Capture the cell that displays the provided text and extract its [x, y] central coordinate. 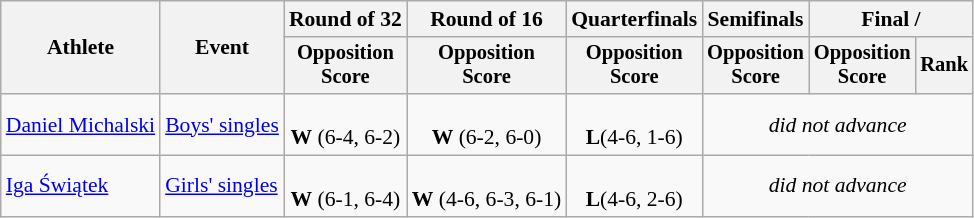
Athlete [80, 48]
Quarterfinals [634, 19]
Rank [944, 66]
Final / [891, 19]
L(4-6, 1-6) [634, 124]
Event [222, 48]
W (4-6, 6-3, 6-1) [486, 186]
W (6-2, 6-0) [486, 124]
Iga Świątek [80, 186]
Round of 32 [346, 19]
Semifinals [756, 19]
Boys' singles [222, 124]
Round of 16 [486, 19]
W (6-1, 6-4) [346, 186]
Girls' singles [222, 186]
W (6-4, 6-2) [346, 124]
Daniel Michalski [80, 124]
L(4-6, 2-6) [634, 186]
